Output the (x, y) coordinate of the center of the cell containing the given text.  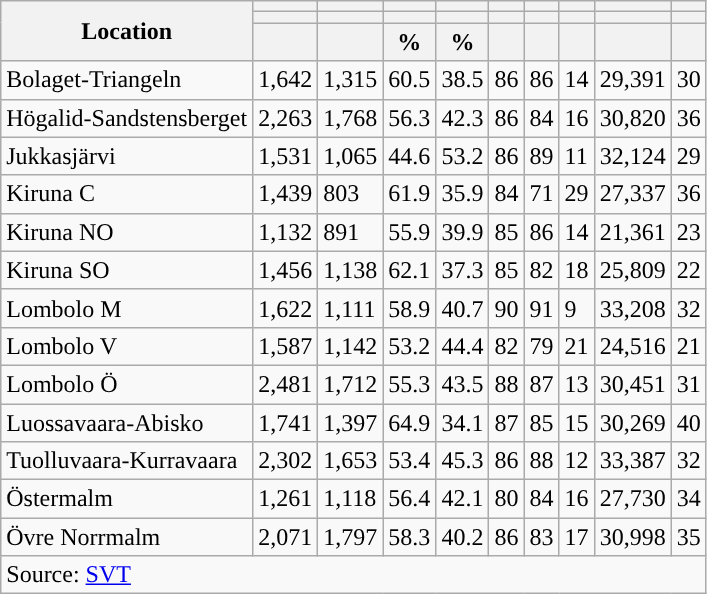
34 (688, 499)
79 (542, 346)
1,315 (350, 80)
62.1 (410, 270)
44.6 (410, 156)
27,730 (632, 499)
1,587 (286, 346)
1,712 (350, 384)
30,998 (632, 537)
37.3 (462, 270)
Kiruna C (127, 194)
891 (350, 232)
42.1 (462, 499)
30,451 (632, 384)
44.4 (462, 346)
2,071 (286, 537)
803 (350, 194)
43.5 (462, 384)
53.4 (410, 461)
1,768 (350, 118)
56.3 (410, 118)
29,391 (632, 80)
12 (576, 461)
1,456 (286, 270)
2,481 (286, 384)
1,132 (286, 232)
1,642 (286, 80)
22 (688, 270)
42.3 (462, 118)
1,797 (350, 537)
Östermalm (127, 499)
Location (127, 31)
31 (688, 384)
11 (576, 156)
83 (542, 537)
1,138 (350, 270)
24,516 (632, 346)
27,337 (632, 194)
Jukkasjärvi (127, 156)
33,387 (632, 461)
58.3 (410, 537)
30 (688, 80)
Kiruna SO (127, 270)
21,361 (632, 232)
1,142 (350, 346)
40.2 (462, 537)
33,208 (632, 308)
1,439 (286, 194)
30,820 (632, 118)
1,111 (350, 308)
23 (688, 232)
Lombolo Ö (127, 384)
1,622 (286, 308)
1,653 (350, 461)
89 (542, 156)
30,269 (632, 423)
90 (506, 308)
35.9 (462, 194)
15 (576, 423)
1,397 (350, 423)
17 (576, 537)
91 (542, 308)
25,809 (632, 270)
13 (576, 384)
71 (542, 194)
Tuolluvaara-Kurravaara (127, 461)
Övre Norrmalm (127, 537)
56.4 (410, 499)
60.5 (410, 80)
1,531 (286, 156)
58.9 (410, 308)
40.7 (462, 308)
61.9 (410, 194)
80 (506, 499)
39.9 (462, 232)
Luossavaara-Abisko (127, 423)
18 (576, 270)
45.3 (462, 461)
38.5 (462, 80)
34.1 (462, 423)
Kiruna NO (127, 232)
32,124 (632, 156)
1,065 (350, 156)
Bolaget-Triangeln (127, 80)
2,263 (286, 118)
Source: SVT (354, 575)
55.9 (410, 232)
1,118 (350, 499)
1,741 (286, 423)
2,302 (286, 461)
9 (576, 308)
40 (688, 423)
35 (688, 537)
Högalid-Sandstensberget (127, 118)
1,261 (286, 499)
Lombolo M (127, 308)
55.3 (410, 384)
64.9 (410, 423)
Lombolo V (127, 346)
